Identify which cell holds the provided text, then report its (x, y) central coordinate. 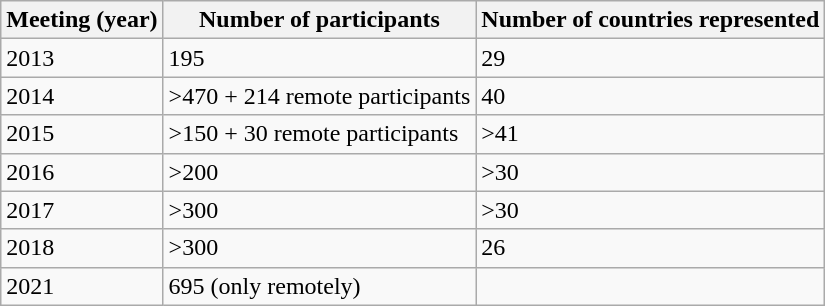
Number of countries represented (650, 20)
Number of participants (320, 20)
2014 (82, 96)
29 (650, 58)
26 (650, 248)
Meeting (year) (82, 20)
2017 (82, 210)
2013 (82, 58)
2015 (82, 134)
>41 (650, 134)
2016 (82, 172)
2018 (82, 248)
>200 (320, 172)
>470 + 214 remote participants (320, 96)
695 (only remotely) (320, 286)
2021 (82, 286)
195 (320, 58)
40 (650, 96)
>150 + 30 remote participants (320, 134)
